Extract the (X, Y) coordinate from the center of the cell holding the provided text.  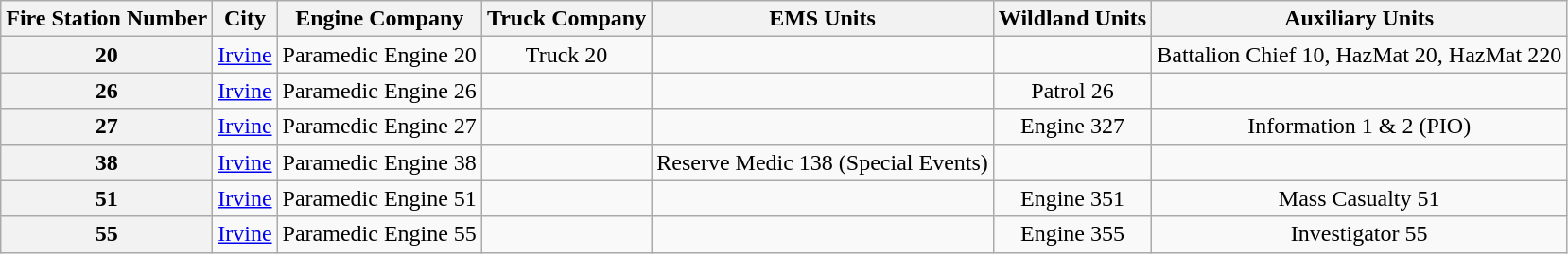
EMS Units (823, 19)
Truck 20 (566, 55)
20 (107, 55)
Information 1 & 2 (PIO) (1360, 127)
Patrol 26 (1072, 91)
Engine 355 (1072, 234)
Engine 351 (1072, 198)
Paramedic Engine 26 (379, 91)
55 (107, 234)
Paramedic Engine 20 (379, 55)
Wildland Units (1072, 19)
Paramedic Engine 27 (379, 127)
Investigator 55 (1360, 234)
51 (107, 198)
City (245, 19)
Paramedic Engine 51 (379, 198)
Fire Station Number (107, 19)
Paramedic Engine 55 (379, 234)
Engine Company (379, 19)
Mass Casualty 51 (1360, 198)
Auxiliary Units (1360, 19)
Engine 327 (1072, 127)
38 (107, 162)
26 (107, 91)
Reserve Medic 138 (Special Events) (823, 162)
Paramedic Engine 38 (379, 162)
27 (107, 127)
Battalion Chief 10, HazMat 20, HazMat 220 (1360, 55)
Truck Company (566, 19)
